Identify which cell holds the provided text, then report its [X, Y] central coordinate. 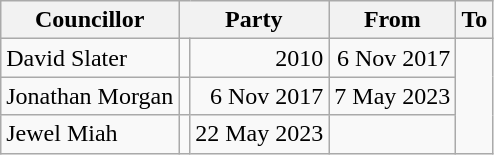
7 May 2023 [392, 96]
Jonathan Morgan [90, 96]
To [474, 20]
Party [254, 20]
2010 [260, 58]
Councillor [90, 20]
22 May 2023 [260, 134]
David Slater [90, 58]
Jewel Miah [90, 134]
From [392, 20]
